Output the [x, y] coordinate of the center of the cell containing the given text.  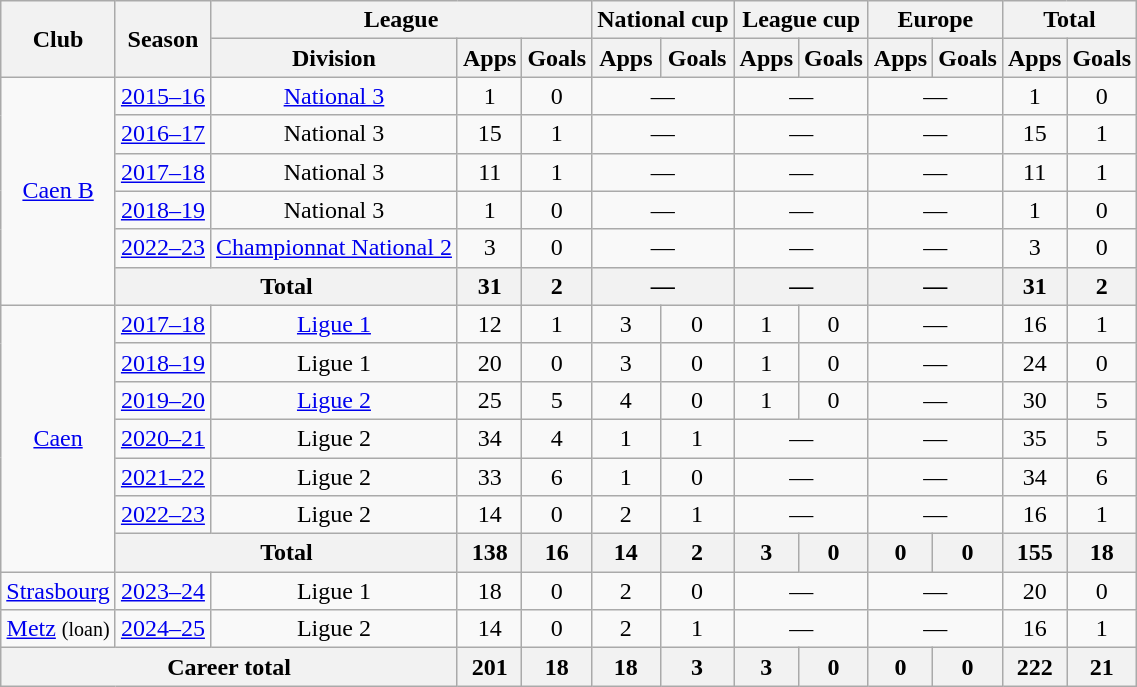
30 [1034, 400]
Europe [935, 20]
25 [489, 400]
138 [489, 553]
2019–20 [162, 400]
Strasbourg [58, 591]
Season [162, 39]
222 [1034, 667]
Caen [58, 438]
33 [489, 477]
2024–25 [162, 629]
201 [489, 667]
Division [334, 58]
12 [489, 324]
League [400, 20]
2020–21 [162, 438]
Career total [230, 667]
Club [58, 39]
155 [1034, 553]
2015–16 [162, 96]
2016–17 [162, 134]
24 [1034, 362]
Championnat National 2 [334, 248]
2021–22 [162, 477]
League cup [801, 20]
Caen B [58, 191]
35 [1034, 438]
21 [1102, 667]
Metz (loan) [58, 629]
National cup [663, 20]
2023–24 [162, 591]
